Return the [x, y] coordinate for the center point of the cell that contains the specified text.  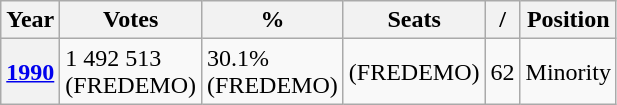
Votes [131, 20]
Seats [414, 20]
62 [502, 72]
/ [502, 20]
1 492 513(FREDEMO) [131, 72]
Minority [568, 72]
% [273, 20]
Position [568, 20]
1990 [30, 72]
(FREDEMO) [414, 72]
Year [30, 20]
30.1%(FREDEMO) [273, 72]
